From the cell containing the given text, extract its center point as [x, y] coordinate. 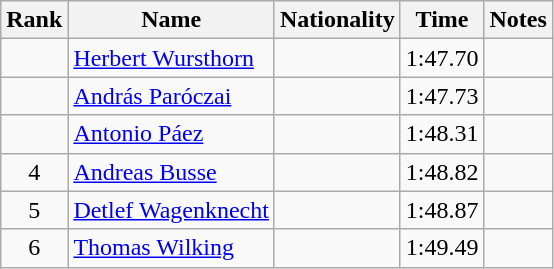
Nationality [337, 20]
1:47.73 [442, 96]
4 [34, 172]
Rank [34, 20]
Notes [518, 20]
Thomas Wilking [172, 248]
1:49.49 [442, 248]
Name [172, 20]
1:48.31 [442, 134]
1:48.82 [442, 172]
András Paróczai [172, 96]
Detlef Wagenknecht [172, 210]
6 [34, 248]
Herbert Wursthorn [172, 58]
5 [34, 210]
1:48.87 [442, 210]
Antonio Páez [172, 134]
1:47.70 [442, 58]
Andreas Busse [172, 172]
Time [442, 20]
